Extract the (x, y) coordinate from the center of the cell holding the provided text.  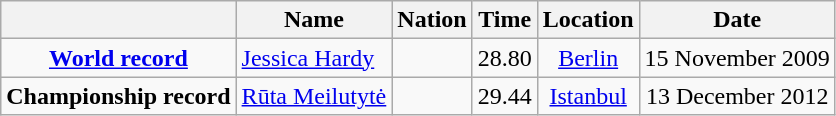
Name (314, 20)
28.80 (504, 58)
Berlin (588, 58)
Date (737, 20)
29.44 (504, 96)
Jessica Hardy (314, 58)
Championship record (118, 96)
Nation (432, 20)
15 November 2009 (737, 58)
World record (118, 58)
Location (588, 20)
Time (504, 20)
13 December 2012 (737, 96)
Istanbul (588, 96)
Rūta Meilutytė (314, 96)
